Identify which cell holds the provided text, then report its [X, Y] central coordinate. 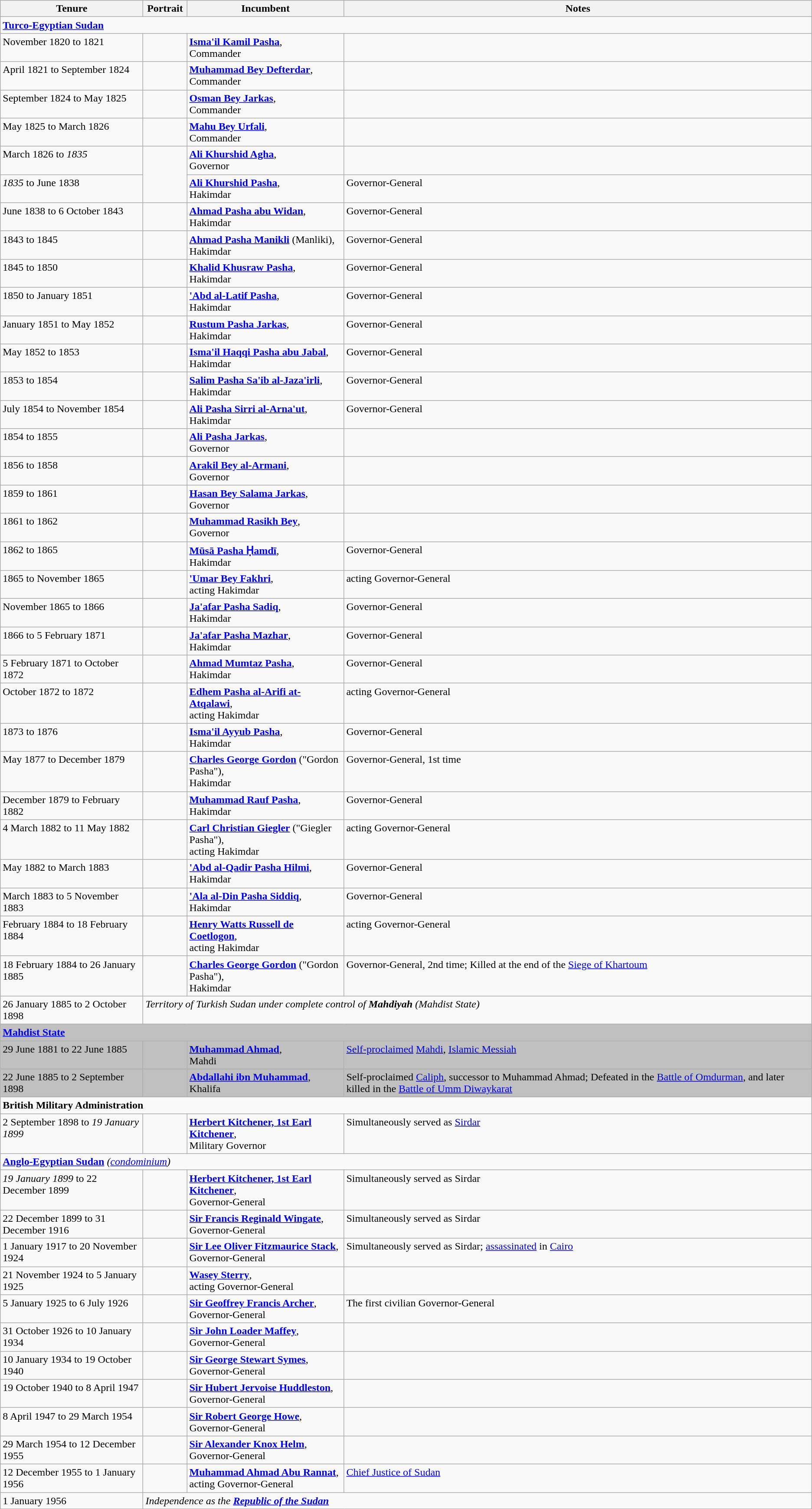
Ali Khurshid Agha, Governor [265, 161]
Ali Khurshid Pasha, Hakimdar [265, 188]
Muhammad Ahmad, Mahdi [265, 1054]
December 1879 to February 1882 [72, 805]
Osman Bey Jarkas, Commander [265, 104]
Independence as the Republic of the Sudan [477, 1501]
1 January 1956 [72, 1501]
Isma'il Haqqi Pasha abu Jabal, Hakimdar [265, 358]
Mahu Bey Urfali, Commander [265, 132]
July 1854 to November 1854 [72, 415]
Chief Justice of Sudan [578, 1478]
November 1865 to 1866 [72, 613]
March 1883 to 5 November 1883 [72, 902]
4 March 1882 to 11 May 1882 [72, 840]
1845 to 1850 [72, 273]
'Umar Bey Fakhri, acting Hakimdar [265, 585]
Herbert Kitchener, 1st Earl Kitchener, Governor-General [265, 1190]
1 January 1917 to 20 November 1924 [72, 1252]
1865 to November 1865 [72, 585]
Territory of Turkish Sudan under complete control of Mahdiyah (Mahdist State) [477, 1010]
Ahmad Mumtaz Pasha, Hakimdar [265, 669]
2 September 1898 to 19 January 1899 [72, 1134]
5 February 1871 to October 1872 [72, 669]
Notes [578, 9]
8 April 1947 to 29 March 1954 [72, 1421]
1853 to 1854 [72, 386]
21 November 1924 to 5 January 1925 [72, 1281]
1859 to 1861 [72, 499]
Ja'afar Pasha Mazhar, Hakimdar [265, 641]
Muhammad Ahmad Abu Rannat, acting Governor-General [265, 1478]
May 1825 to March 1826 [72, 132]
Rustum Pasha Jarkas, Hakimdar [265, 330]
Sir John Loader Maffey, Governor-General [265, 1337]
June 1838 to 6 October 1843 [72, 217]
1856 to 1858 [72, 471]
Sir Geoffrey Francis Archer, Governor-General [265, 1309]
Muhammad Bey Defterdar, Commander [265, 75]
1862 to 1865 [72, 556]
Ja'afar Pasha Sadiq, Hakimdar [265, 613]
Muhammad Rasikh Bey, Governor [265, 528]
1854 to 1855 [72, 443]
May 1882 to March 1883 [72, 874]
Anglo-Egyptian Sudan (condominium) [406, 1162]
Sir Robert George Howe, Governor-General [265, 1421]
29 June 1881 to 22 June 1885 [72, 1054]
British Military Administration [406, 1106]
19 January 1899 to 22 December 1899 [72, 1190]
'Ala al-Din Pasha Siddiq, Hakimdar [265, 902]
1873 to 1876 [72, 738]
Isma'il Ayyub Pasha, Hakimdar [265, 738]
Ali Pasha Sirri al-Arna'ut, Hakimdar [265, 415]
Incumbent [265, 9]
February 1884 to 18 February 1884 [72, 936]
22 June 1885 to 2 September 1898 [72, 1083]
Tenure [72, 9]
September 1824 to May 1825 [72, 104]
May 1852 to 1853 [72, 358]
29 March 1954 to 12 December 1955 [72, 1450]
19 October 1940 to 8 April 1947 [72, 1394]
Salim Pasha Sa'ib al-Jaza'irli, Hakimdar [265, 386]
April 1821 to September 1824 [72, 75]
Governor-General, 2nd time; Killed at the end of the Siege of Khartoum [578, 976]
Self-proclaimed Caliph, successor to Muhammad Ahmad; Defeated in the Battle of Omdurman, and later killed in the Battle of Umm Diwaykarat [578, 1083]
1835 to June 1838 [72, 188]
Carl Christian Giegler ("Giegler Pasha"), acting Hakimdar [265, 840]
Ali Pasha Jarkas, Governor [265, 443]
The first civilian Governor-General [578, 1309]
31 October 1926 to 10 January 1934 [72, 1337]
Sir Alexander Knox Helm, Governor-General [265, 1450]
Wasey Sterry, acting Governor-General [265, 1281]
Mūsā Pasha Ḥamdī, Hakimdar [265, 556]
Mahdist State [406, 1032]
22 December 1899 to 31 December 1916 [72, 1224]
March 1826 to 1835 [72, 161]
Portrait [165, 9]
Ahmad Pasha Manikli (Manliki), Hakimdar [265, 245]
Sir Hubert Jervoise Huddleston, Governor-General [265, 1394]
Abdallahi ibn Muhammad, Khalifa [265, 1083]
Muhammad Rauf Pasha, Hakimdar [265, 805]
Governor-General, 1st time [578, 771]
10 January 1934 to 19 October 1940 [72, 1365]
Arakil Bey al-Armani, Governor [265, 471]
Khalid Khusraw Pasha, Hakimdar [265, 273]
May 1877 to December 1879 [72, 771]
1850 to January 1851 [72, 301]
18 February 1884 to 26 January 1885 [72, 976]
5 January 1925 to 6 July 1926 [72, 1309]
Sir George Stewart Symes, Governor-General [265, 1365]
Sir Francis Reginald Wingate, Governor-General [265, 1224]
Sir Lee Oliver Fitzmaurice Stack, Governor-General [265, 1252]
January 1851 to May 1852 [72, 330]
'Abd al-Latif Pasha, Hakimdar [265, 301]
Isma'il Kamil Pasha, Commander [265, 48]
1861 to 1862 [72, 528]
26 January 1885 to 2 October 1898 [72, 1010]
Simultaneously served as Sirdar; assassinated in Cairo [578, 1252]
Edhem Pasha al-Arifi at-Atqalawi, acting Hakimdar [265, 703]
Ahmad Pasha abu Widan, Hakimdar [265, 217]
Henry Watts Russell de Coetlogon, acting Hakimdar [265, 936]
1866 to 5 February 1871 [72, 641]
'Abd al-Qadir Pasha Hilmi, Hakimdar [265, 874]
October 1872 to 1872 [72, 703]
12 December 1955 to 1 January 1956 [72, 1478]
November 1820 to 1821 [72, 48]
1843 to 1845 [72, 245]
Self-proclaimed Mahdi, Islamic Messiah [578, 1054]
Herbert Kitchener, 1st Earl Kitchener, Military Governor [265, 1134]
Hasan Bey Salama Jarkas, Governor [265, 499]
Turco-Egyptian Sudan [406, 25]
